Locate the cell with the specified text and output its [X, Y] center coordinate. 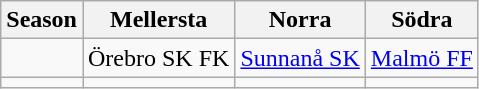
Södra [422, 20]
Norra [300, 20]
Sunnanå SK [300, 58]
Örebro SK FK [158, 58]
Season [42, 20]
Mellersta [158, 20]
Malmö FF [422, 58]
